Output the [X, Y] coordinate of the center of the cell containing the given text.  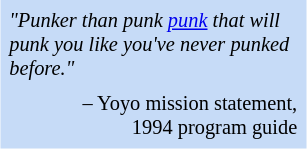
"Punker than punk punk that will punk you like you've never punked before." [154, 46]
– Yoyo mission statement,1994 program guide [154, 116]
